For the text-containing cell, return its midpoint in [X, Y] coordinate format. 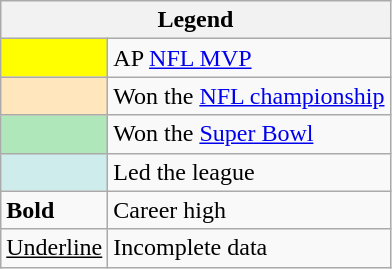
Underline [54, 248]
AP NFL MVP [249, 58]
Won the Super Bowl [249, 134]
Bold [54, 210]
Won the NFL championship [249, 96]
Career high [249, 210]
Incomplete data [249, 248]
Led the league [249, 172]
Legend [196, 20]
